Search for the cell housing the specified text and yield its [x, y] center coordinate. 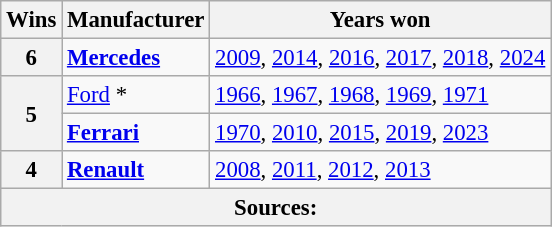
1970, 2010, 2015, 2019, 2023 [380, 133]
Sources: [276, 208]
2009, 2014, 2016, 2017, 2018, 2024 [380, 58]
Manufacturer [136, 20]
5 [32, 114]
Ferrari [136, 133]
6 [32, 58]
Mercedes [136, 58]
1966, 1967, 1968, 1969, 1971 [380, 95]
Ford * [136, 95]
2008, 2011, 2012, 2013 [380, 170]
Wins [32, 20]
Renault [136, 170]
4 [32, 170]
Years won [380, 20]
